Extract the [X, Y] coordinate from the center of the cell holding the provided text.  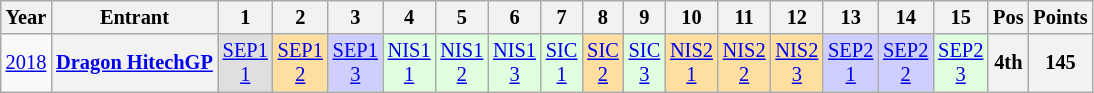
Pos [1008, 17]
NIS22 [744, 63]
NIS21 [692, 63]
9 [644, 17]
SEP13 [356, 63]
14 [906, 17]
Entrant [134, 17]
15 [960, 17]
SIC1 [562, 63]
2 [300, 17]
SEP11 [246, 63]
NIS11 [410, 63]
1 [246, 17]
10 [692, 17]
SIC2 [602, 63]
SEP21 [850, 63]
12 [796, 17]
6 [514, 17]
145 [1060, 63]
3 [356, 17]
SEP22 [906, 63]
5 [462, 17]
13 [850, 17]
NIS13 [514, 63]
Points [1060, 17]
Year [26, 17]
SEP23 [960, 63]
Dragon HitechGP [134, 63]
7 [562, 17]
2018 [26, 63]
SIC3 [644, 63]
SEP12 [300, 63]
4th [1008, 63]
11 [744, 17]
8 [602, 17]
NIS23 [796, 63]
NIS12 [462, 63]
4 [410, 17]
